From the cell containing the given text, extract its center point as [x, y] coordinate. 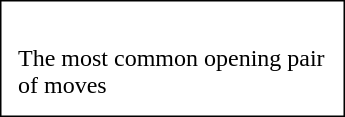
The most common opening pair of moves [172, 58]
